Search for the cell housing the specified text and yield its [x, y] center coordinate. 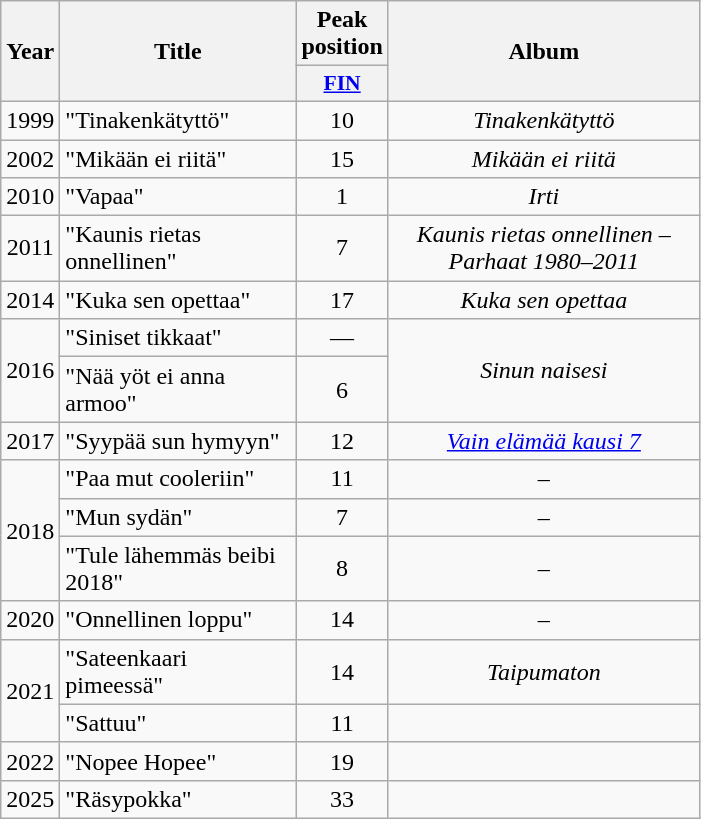
Sinun naisesi [544, 370]
19 [342, 761]
"Onnellinen loppu" [178, 620]
2020 [30, 620]
33 [342, 799]
2014 [30, 300]
"Mun sydän" [178, 517]
"Tule lähemmäs beibi 2018" [178, 568]
Vain elämää kausi 7 [544, 441]
2025 [30, 799]
2022 [30, 761]
"Syypää sun hymyyn" [178, 441]
"Tinakenkätyttö" [178, 120]
FIN [342, 84]
17 [342, 300]
"Kuka sen opettaa" [178, 300]
1999 [30, 120]
"Siniset tikkaat" [178, 338]
"Sateenkaari pimeessä" [178, 672]
"Paa mut cooleriin" [178, 479]
1 [342, 197]
Year [30, 52]
2017 [30, 441]
6 [342, 390]
— [342, 338]
8 [342, 568]
Mikään ei riitä [544, 159]
"Räsypokka" [178, 799]
"Nää yöt ei anna armoo" [178, 390]
Peak position [342, 34]
12 [342, 441]
2018 [30, 530]
Kuka sen opettaa [544, 300]
"Sattuu" [178, 723]
2002 [30, 159]
"Vapaa" [178, 197]
15 [342, 159]
Irti [544, 197]
2016 [30, 370]
"Mikään ei riitä" [178, 159]
Tinakenkätyttö [544, 120]
Taipumaton [544, 672]
10 [342, 120]
Album [544, 52]
2010 [30, 197]
"Kaunis rietas onnellinen" [178, 248]
"Nopee Hopee" [178, 761]
Kaunis rietas onnellinen – Parhaat 1980–2011 [544, 248]
2021 [30, 690]
2011 [30, 248]
Title [178, 52]
